Capture the cell that displays the provided text and extract its (x, y) central coordinate. 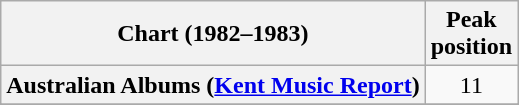
Chart (1982–1983) (213, 34)
Australian Albums (Kent Music Report) (213, 85)
11 (471, 85)
Peakposition (471, 34)
